Capture the cell that displays the provided text and extract its [x, y] central coordinate. 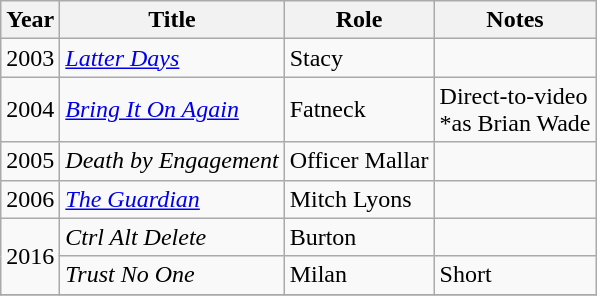
2004 [30, 110]
Officer Mallar [359, 161]
Mitch Lyons [359, 199]
The Guardian [172, 199]
Ctrl Alt Delete [172, 237]
Stacy [359, 58]
2005 [30, 161]
Direct-to-video *as Brian Wade [515, 110]
Milan [359, 275]
Bring It On Again [172, 110]
2003 [30, 58]
Title [172, 20]
Role [359, 20]
2016 [30, 256]
Fatneck [359, 110]
Short [515, 275]
Year [30, 20]
2006 [30, 199]
Trust No One [172, 275]
Burton [359, 237]
Latter Days [172, 58]
Death by Engagement [172, 161]
Notes [515, 20]
